For the text-containing cell, return its midpoint in (x, y) coordinate format. 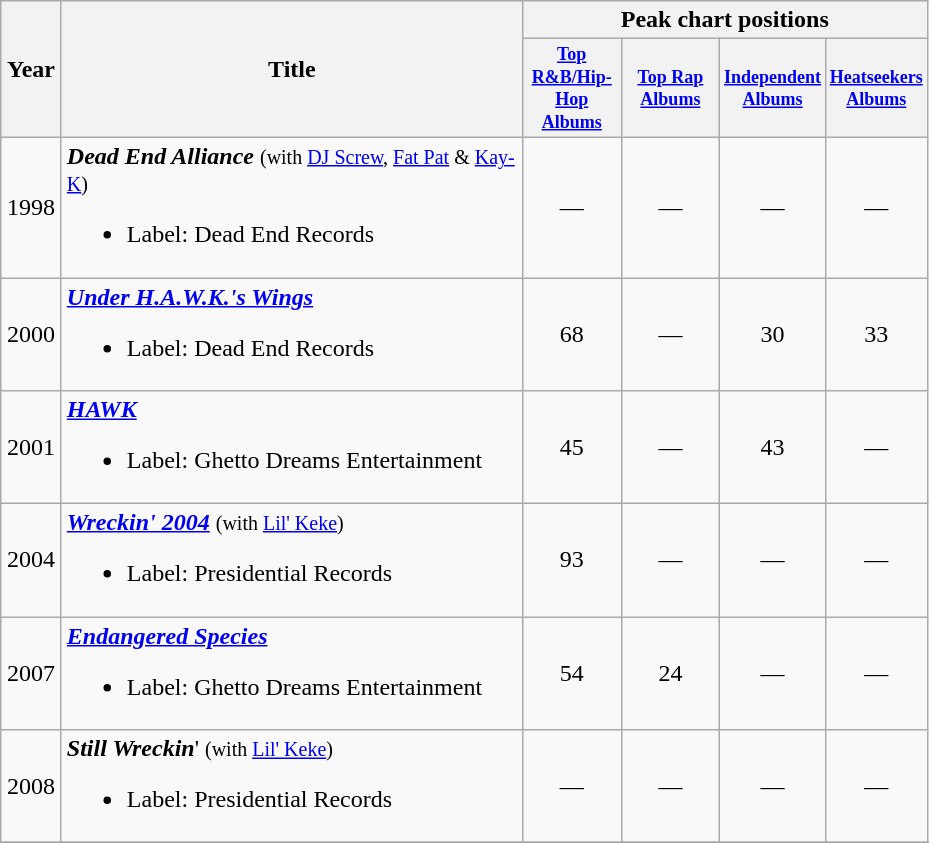
43 (773, 448)
Title (292, 70)
2007 (32, 674)
HAWKLabel: Ghetto Dreams Entertainment (292, 448)
2004 (32, 560)
1998 (32, 207)
30 (773, 334)
54 (572, 674)
Independent Albums (773, 88)
Dead End Alliance (with DJ Screw, Fat Pat & Kay-K)Label: Dead End Records (292, 207)
Endangered SpeciesLabel: Ghetto Dreams Entertainment (292, 674)
Heatseekers Albums (876, 88)
24 (670, 674)
45 (572, 448)
Still Wreckin' (with Lil' Keke)Label: Presidential Records (292, 786)
93 (572, 560)
Wreckin' 2004 (with Lil' Keke)Label: Presidential Records (292, 560)
33 (876, 334)
Year (32, 70)
Top R&B/Hip-Hop Albums (572, 88)
Top Rap Albums (670, 88)
2008 (32, 786)
Under H.A.W.K.'s WingsLabel: Dead End Records (292, 334)
Peak chart positions (724, 20)
2001 (32, 448)
68 (572, 334)
2000 (32, 334)
